Determine the [x, y] coordinate at the center of the cell enclosing the given text.  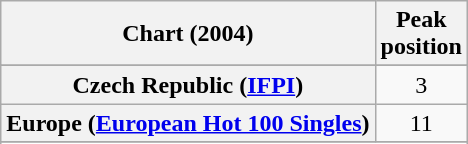
Europe (European Hot 100 Singles) [188, 123]
3 [421, 85]
Chart (2004) [188, 34]
Peakposition [421, 34]
Czech Republic (IFPI) [188, 85]
11 [421, 123]
